Determine the [x, y] coordinate at the center of the cell enclosing the given text.  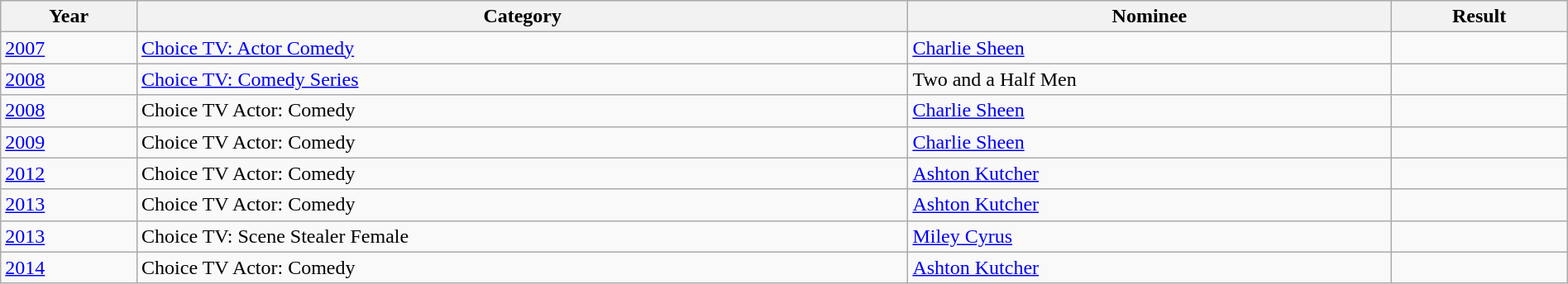
Year [69, 17]
Choice TV: Comedy Series [523, 79]
Nominee [1150, 17]
Result [1479, 17]
2007 [69, 48]
2012 [69, 173]
2009 [69, 142]
Two and a Half Men [1150, 79]
Miley Cyrus [1150, 236]
Category [523, 17]
2014 [69, 267]
Choice TV: Actor Comedy [523, 48]
Choice TV: Scene Stealer Female [523, 236]
